Capture the cell that displays the provided text and extract its [X, Y] central coordinate. 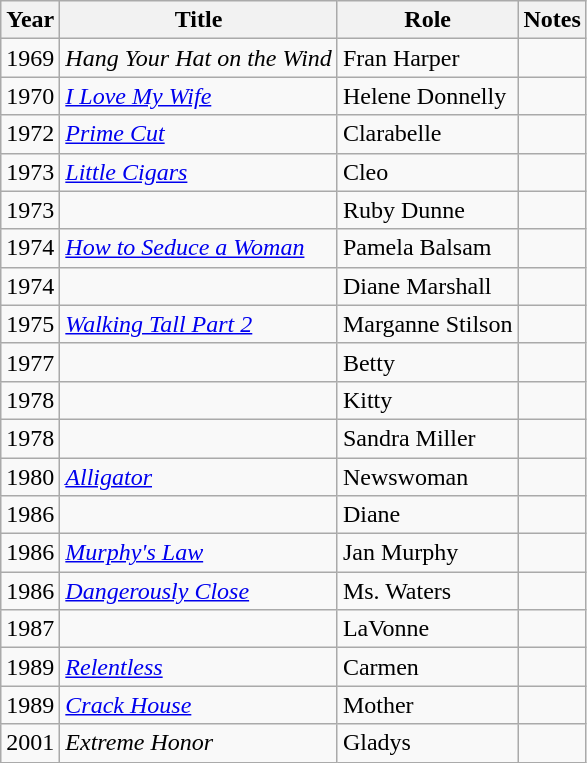
1987 [30, 629]
1972 [30, 134]
Relentless [199, 667]
Sandra Miller [428, 438]
Cleo [428, 172]
1969 [30, 58]
Diane [428, 515]
Fran Harper [428, 58]
Role [428, 20]
Year [30, 20]
Crack House [199, 705]
Ruby Dunne [428, 210]
1977 [30, 362]
Prime Cut [199, 134]
Kitty [428, 400]
Clarabelle [428, 134]
Newswoman [428, 477]
Pamela Balsam [428, 248]
Helene Donnelly [428, 96]
Jan Murphy [428, 553]
Walking Tall Part 2 [199, 324]
Alligator [199, 477]
Little Cigars [199, 172]
Dangerously Close [199, 591]
Carmen [428, 667]
1980 [30, 477]
Ms. Waters [428, 591]
I Love My Wife [199, 96]
Diane Marshall [428, 286]
Murphy's Law [199, 553]
Extreme Honor [199, 743]
Betty [428, 362]
Gladys [428, 743]
Notes [552, 20]
LaVonne [428, 629]
1975 [30, 324]
1970 [30, 96]
Hang Your Hat on the Wind [199, 58]
How to Seduce a Woman [199, 248]
Marganne Stilson [428, 324]
Title [199, 20]
2001 [30, 743]
Mother [428, 705]
